From the cell containing the given text, extract its center point as (x, y) coordinate. 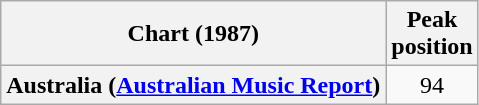
Australia (Australian Music Report) (194, 85)
Peakposition (432, 34)
Chart (1987) (194, 34)
94 (432, 85)
